Detect which cell encompasses the target text, then output its (X, Y) center coordinate. 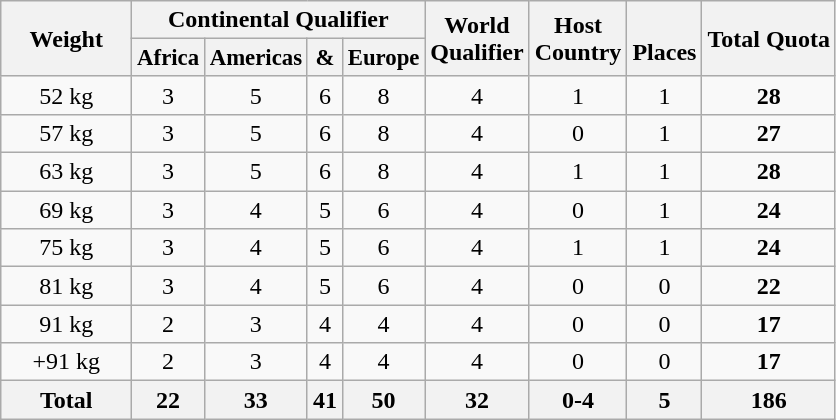
WorldQualifier (477, 39)
50 (383, 400)
52 kg (66, 95)
Total Quota (769, 39)
75 kg (66, 248)
91 kg (66, 324)
186 (769, 400)
HostCountry (578, 39)
Total (66, 400)
57 kg (66, 133)
32 (477, 400)
Weight (66, 39)
33 (256, 400)
+91 kg (66, 362)
Places (664, 39)
Europe (383, 58)
63 kg (66, 172)
& (324, 58)
Continental Qualifier (278, 20)
81 kg (66, 286)
27 (769, 133)
69 kg (66, 210)
0-4 (578, 400)
Americas (256, 58)
Africa (168, 58)
41 (324, 400)
